Return the [X, Y] coordinate for the center point of the cell that contains the specified text.  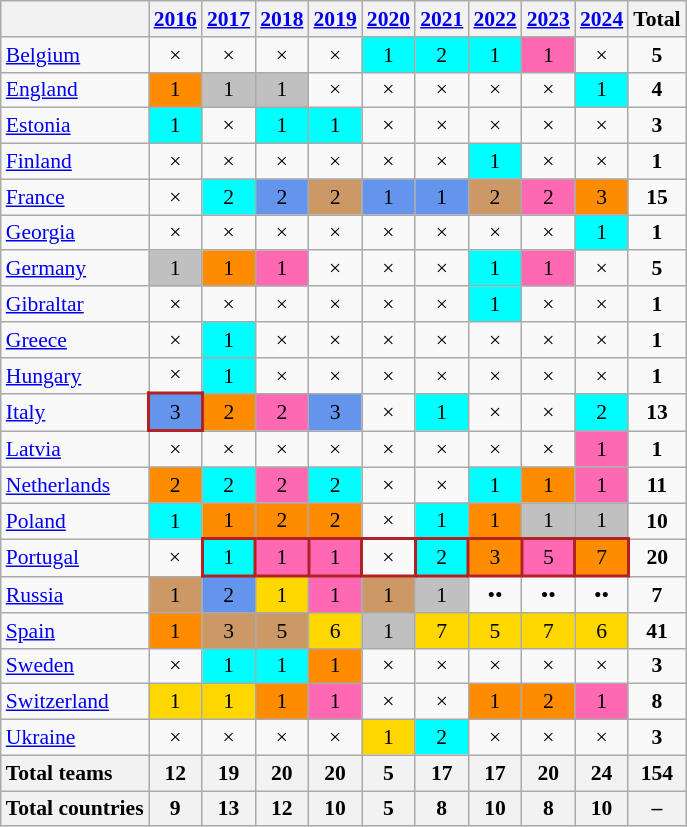
Georgia [75, 233]
France [75, 197]
Estonia [75, 126]
Latvia [75, 449]
Spain [75, 631]
2020 [388, 19]
Germany [75, 269]
2016 [176, 19]
41 [656, 631]
Poland [75, 521]
Ukraine [75, 738]
11 [656, 485]
2024 [602, 19]
Belgium [75, 55]
Total [656, 19]
Hungary [75, 375]
England [75, 90]
24 [602, 773]
Netherlands [75, 485]
Switzerland [75, 702]
15 [656, 197]
Total teams [75, 773]
2018 [282, 19]
Total countries [75, 809]
Greece [75, 340]
2019 [334, 19]
Finland [75, 162]
Italy [75, 412]
– [656, 809]
2021 [442, 19]
9 [176, 809]
154 [656, 773]
2023 [548, 19]
Russia [75, 594]
19 [228, 773]
4 [656, 90]
2022 [494, 19]
Gibraltar [75, 304]
Sweden [75, 666]
2017 [228, 19]
Portugal [75, 558]
